Identify which cell holds the provided text, then report its [x, y] central coordinate. 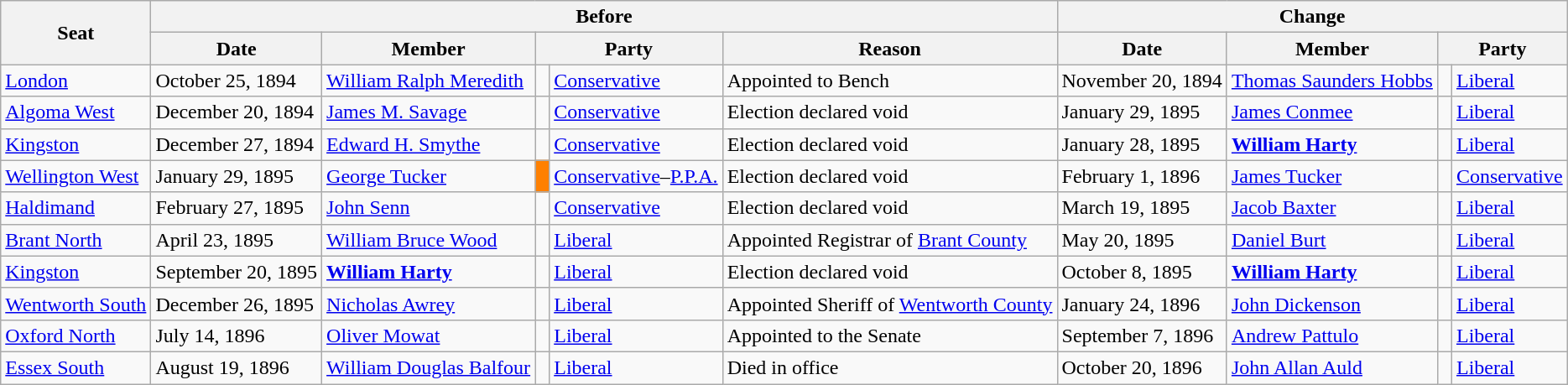
Seat [76, 33]
October 20, 1896 [1142, 367]
November 20, 1894 [1142, 81]
William Douglas Balfour [429, 367]
April 23, 1895 [237, 240]
January 28, 1895 [1142, 144]
August 19, 1896 [237, 367]
George Tucker [429, 176]
December 20, 1894 [237, 112]
December 27, 1894 [237, 144]
Wellington West [76, 176]
Edward H. Smythe [429, 144]
Appointed Sheriff of Wentworth County [889, 304]
September 20, 1895 [237, 272]
Before [604, 17]
Appointed to Bench [889, 81]
Jacob Baxter [1332, 208]
Wentworth South [76, 304]
Thomas Saunders Hobbs [1332, 81]
Reason [889, 49]
January 24, 1896 [1142, 304]
Andrew Pattulo [1332, 336]
Appointed to the Senate [889, 336]
Died in office [889, 367]
Brant North [76, 240]
February 1, 1896 [1142, 176]
John Senn [429, 208]
December 26, 1895 [237, 304]
May 20, 1895 [1142, 240]
John Allan Auld [1332, 367]
Change [1312, 17]
John Dickenson [1332, 304]
Oxford North [76, 336]
February 27, 1895 [237, 208]
Oliver Mowat [429, 336]
October 8, 1895 [1142, 272]
July 14, 1896 [237, 336]
March 19, 1895 [1142, 208]
Nicholas Awrey [429, 304]
William Ralph Meredith [429, 81]
Essex South [76, 367]
London [76, 81]
Appointed Registrar of Brant County [889, 240]
Daniel Burt [1332, 240]
September 7, 1896 [1142, 336]
Conservative–P.P.A. [636, 176]
William Bruce Wood [429, 240]
October 25, 1894 [237, 81]
Haldimand [76, 208]
James M. Savage [429, 112]
James Conmee [1332, 112]
James Tucker [1332, 176]
Algoma West [76, 112]
